Find where the given text appears and provide that cell's center as [X, Y] coordinate. 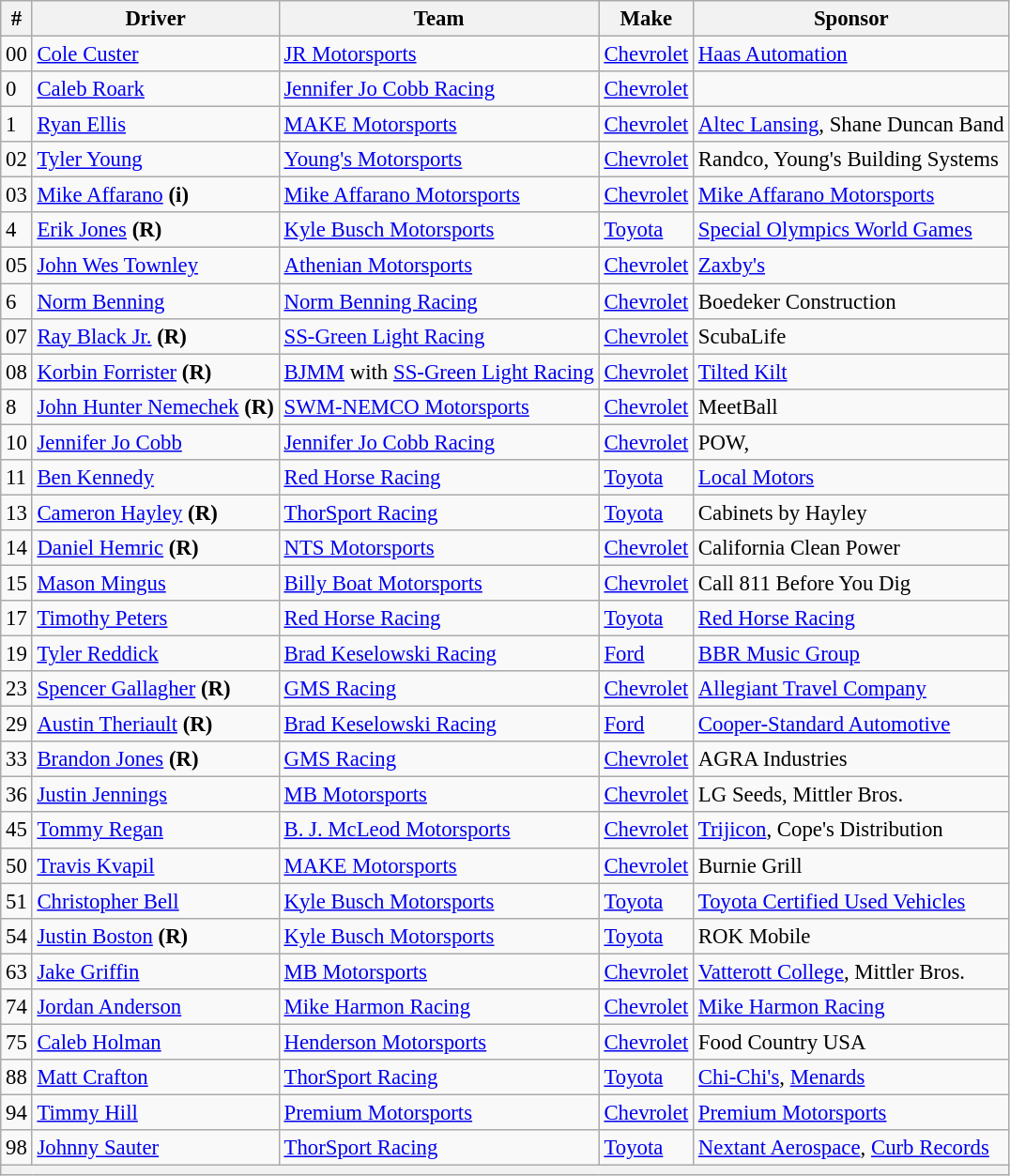
Burnie Grill [851, 865]
03 [17, 195]
Cabinets by Hayley [851, 512]
Jake Griffin [156, 971]
Zaxby's [851, 266]
Johnny Sauter [156, 1148]
75 [17, 1042]
Erik Jones (R) [156, 230]
Trijicon, Cope's Distribution [851, 831]
0 [17, 89]
Austin Theriault (R) [156, 725]
AGRA Industries [851, 759]
ROK Mobile [851, 936]
John Hunter Nemechek (R) [156, 406]
Randco, Young's Building Systems [851, 160]
Athenian Motorsports [439, 266]
Vatterott College, Mittler Bros. [851, 971]
74 [17, 1007]
05 [17, 266]
36 [17, 795]
08 [17, 372]
ScubaLife [851, 336]
John Wes Townley [156, 266]
Make [646, 19]
Boedeker Construction [851, 301]
Team [439, 19]
Matt Crafton [156, 1077]
Norm Benning [156, 301]
Cooper-Standard Automotive [851, 725]
Christopher Bell [156, 901]
Call 811 Before You Dig [851, 583]
Caleb Holman [156, 1042]
14 [17, 548]
Tyler Young [156, 160]
Young's Motorsports [439, 160]
Travis Kvapil [156, 865]
Norm Benning Racing [439, 301]
LG Seeds, Mittler Bros. [851, 795]
Timmy Hill [156, 1112]
Food Country USA [851, 1042]
17 [17, 619]
98 [17, 1148]
8 [17, 406]
50 [17, 865]
Mason Mingus [156, 583]
Ray Black Jr. (R) [156, 336]
88 [17, 1077]
Jennifer Jo Cobb [156, 442]
29 [17, 725]
Brandon Jones (R) [156, 759]
NTS Motorsports [439, 548]
Toyota Certified Used Vehicles [851, 901]
07 [17, 336]
Spencer Gallagher (R) [156, 689]
Allegiant Travel Company [851, 689]
B. J. McLeod Motorsports [439, 831]
Tilted Kilt [851, 372]
Driver [156, 19]
Jordan Anderson [156, 1007]
13 [17, 512]
Timothy Peters [156, 619]
JR Motorsports [439, 54]
00 [17, 54]
Henderson Motorsports [439, 1042]
33 [17, 759]
45 [17, 831]
15 [17, 583]
Sponsor [851, 19]
10 [17, 442]
Nextant Aerospace, Curb Records [851, 1148]
6 [17, 301]
Haas Automation [851, 54]
California Clean Power [851, 548]
11 [17, 478]
Caleb Roark [156, 89]
Cameron Hayley (R) [156, 512]
19 [17, 654]
Ben Kennedy [156, 478]
1 [17, 125]
Justin Boston (R) [156, 936]
Ryan Ellis [156, 125]
Tyler Reddick [156, 654]
Chi-Chi's, Menards [851, 1077]
Justin Jennings [156, 795]
Special Olympics World Games [851, 230]
BJMM with SS-Green Light Racing [439, 372]
23 [17, 689]
4 [17, 230]
Cole Custer [156, 54]
51 [17, 901]
02 [17, 160]
SWM-NEMCO Motorsports [439, 406]
Tommy Regan [156, 831]
Mike Affarano (i) [156, 195]
94 [17, 1112]
Daniel Hemric (R) [156, 548]
Billy Boat Motorsports [439, 583]
SS-Green Light Racing [439, 336]
MeetBall [851, 406]
Local Motors [851, 478]
BBR Music Group [851, 654]
POW, [851, 442]
54 [17, 936]
# [17, 19]
Korbin Forrister (R) [156, 372]
63 [17, 971]
Altec Lansing, Shane Duncan Band [851, 125]
